Return (x, y) of the center of cell containing provided text 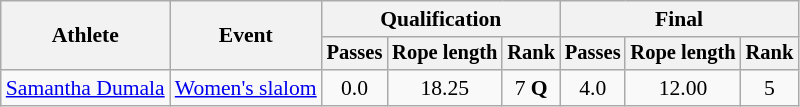
5 (770, 88)
12.00 (682, 88)
Athlete (86, 36)
4.0 (593, 88)
18.25 (444, 88)
Qualification (441, 19)
Women's slalom (246, 88)
Event (246, 36)
Samantha Dumala (86, 88)
0.0 (355, 88)
7 Q (531, 88)
Final (679, 19)
